Detect which cell encompasses the target text, then output its (X, Y) center coordinate. 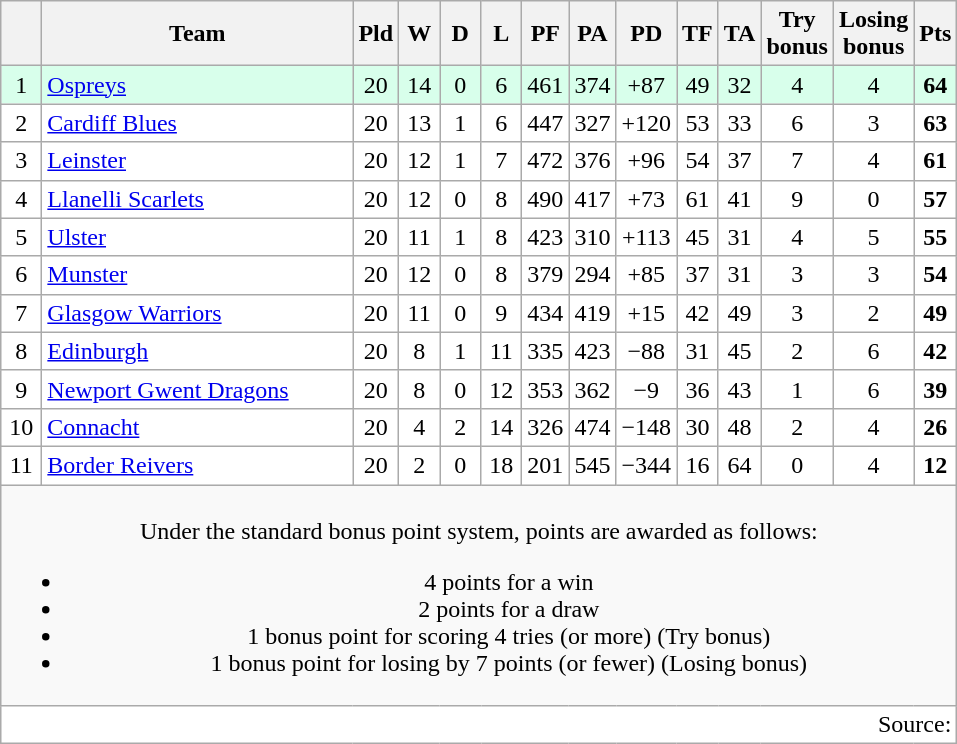
Cardiff Blues (198, 123)
+87 (646, 85)
30 (698, 427)
Llanelli Scarlets (198, 199)
+113 (646, 237)
Leinster (198, 161)
294 (592, 275)
10 (22, 427)
26 (936, 427)
Newport Gwent Dragons (198, 389)
+96 (646, 161)
32 (740, 85)
379 (546, 275)
472 (546, 161)
18 (502, 465)
Edinburgh (198, 351)
+85 (646, 275)
335 (546, 351)
490 (546, 199)
TF (698, 34)
474 (592, 427)
Pts (936, 34)
63 (936, 123)
417 (592, 199)
55 (936, 237)
L (502, 34)
W (420, 34)
419 (592, 313)
33 (740, 123)
48 (740, 427)
+15 (646, 313)
D (460, 34)
39 (936, 389)
Ospreys (198, 85)
13 (420, 123)
−88 (646, 351)
201 (546, 465)
461 (546, 85)
−344 (646, 465)
57 (936, 199)
16 (698, 465)
−9 (646, 389)
PA (592, 34)
PF (546, 34)
43 (740, 389)
545 (592, 465)
41 (740, 199)
327 (592, 123)
353 (546, 389)
376 (592, 161)
362 (592, 389)
−148 (646, 427)
36 (698, 389)
Munster (198, 275)
Pld (376, 34)
310 (592, 237)
TA (740, 34)
Glasgow Warriors (198, 313)
326 (546, 427)
Ulster (198, 237)
Border Reivers (198, 465)
Connacht (198, 427)
Team (198, 34)
PD (646, 34)
+73 (646, 199)
447 (546, 123)
53 (698, 123)
+120 (646, 123)
434 (546, 313)
Try bonus (797, 34)
Source: (479, 725)
374 (592, 85)
Losing bonus (873, 34)
